Provide the [X, Y] coordinate of the cell's center where the given text is located.  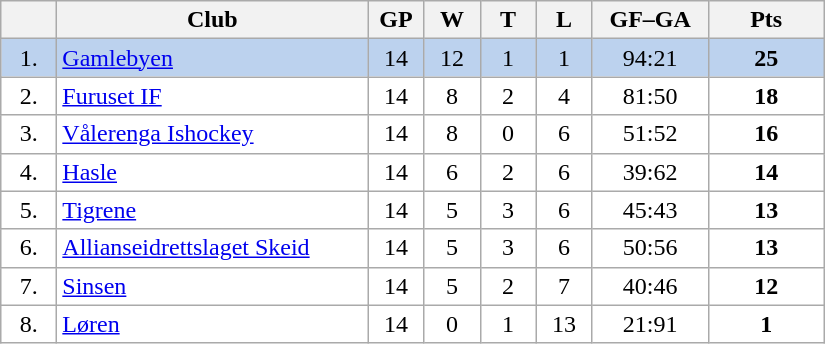
40:46 [650, 286]
16 [766, 134]
50:56 [650, 248]
4 [564, 96]
T [508, 20]
W [452, 20]
39:62 [650, 172]
Club [212, 20]
L [564, 20]
Løren [212, 324]
Tigrene [212, 210]
25 [766, 58]
Allianseidrettslaget Skeid [212, 248]
18 [766, 96]
21:91 [650, 324]
Vålerenga Ishockey [212, 134]
6. [29, 248]
5. [29, 210]
1. [29, 58]
4. [29, 172]
45:43 [650, 210]
51:52 [650, 134]
3. [29, 134]
8. [29, 324]
94:21 [650, 58]
81:50 [650, 96]
GP [396, 20]
2. [29, 96]
Gamlebyen [212, 58]
7 [564, 286]
GF–GA [650, 20]
7. [29, 286]
Hasle [212, 172]
Pts [766, 20]
Furuset IF [212, 96]
Sinsen [212, 286]
